Determine the (X, Y) coordinate at the center of the cell enclosing the given text.  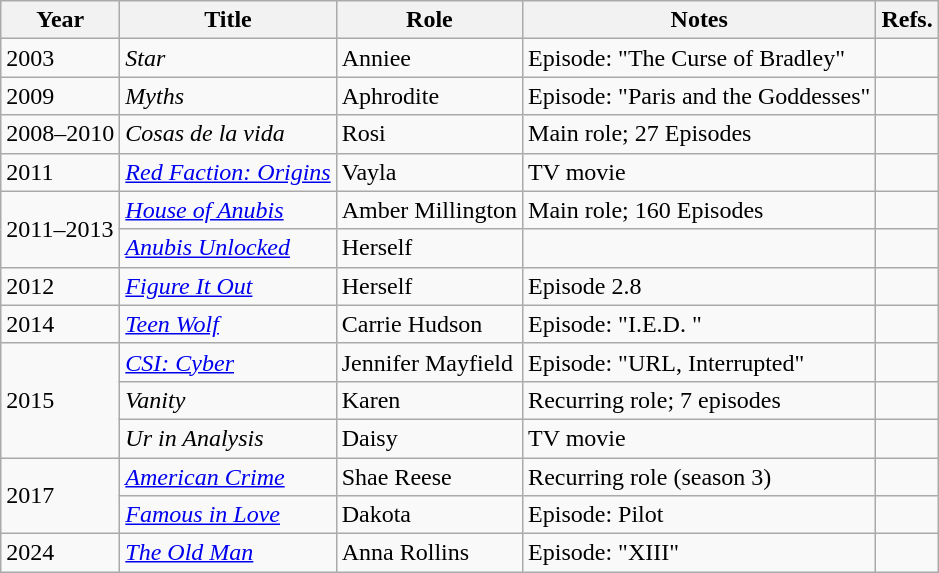
Daisy (429, 438)
Red Faction: Origins (228, 172)
American Crime (228, 477)
Cosas de la vida (228, 134)
Main role; 27 Episodes (700, 134)
2012 (60, 286)
2011–2013 (60, 229)
Episode: "The Curse of Bradley" (700, 58)
House of Anubis (228, 210)
Shae Reese (429, 477)
2017 (60, 496)
Famous in Love (228, 515)
Myths (228, 96)
Recurring role; 7 episodes (700, 400)
Dakota (429, 515)
2009 (60, 96)
Teen Wolf (228, 324)
2024 (60, 553)
Rosi (429, 134)
Carrie Hudson (429, 324)
Year (60, 20)
Recurring role (season 3) (700, 477)
Figure It Out (228, 286)
2008–2010 (60, 134)
Anubis Unlocked (228, 248)
2015 (60, 400)
Star (228, 58)
Karen (429, 400)
The Old Man (228, 553)
2011 (60, 172)
Refs. (907, 20)
Anniee (429, 58)
Episode: "I.E.D. " (700, 324)
2003 (60, 58)
Episode: "Paris and the Goddesses" (700, 96)
Episode: "XIII" (700, 553)
Episode 2.8 (700, 286)
Ur in Analysis (228, 438)
Episode: Pilot (700, 515)
Vanity (228, 400)
Main role; 160 Episodes (700, 210)
Anna Rollins (429, 553)
Notes (700, 20)
Role (429, 20)
Aphrodite (429, 96)
Amber Millington (429, 210)
Episode: "URL, Interrupted" (700, 362)
2014 (60, 324)
Vayla (429, 172)
CSI: Cyber (228, 362)
Title (228, 20)
Jennifer Mayfield (429, 362)
